From the cell containing the given text, extract its center point as (x, y) coordinate. 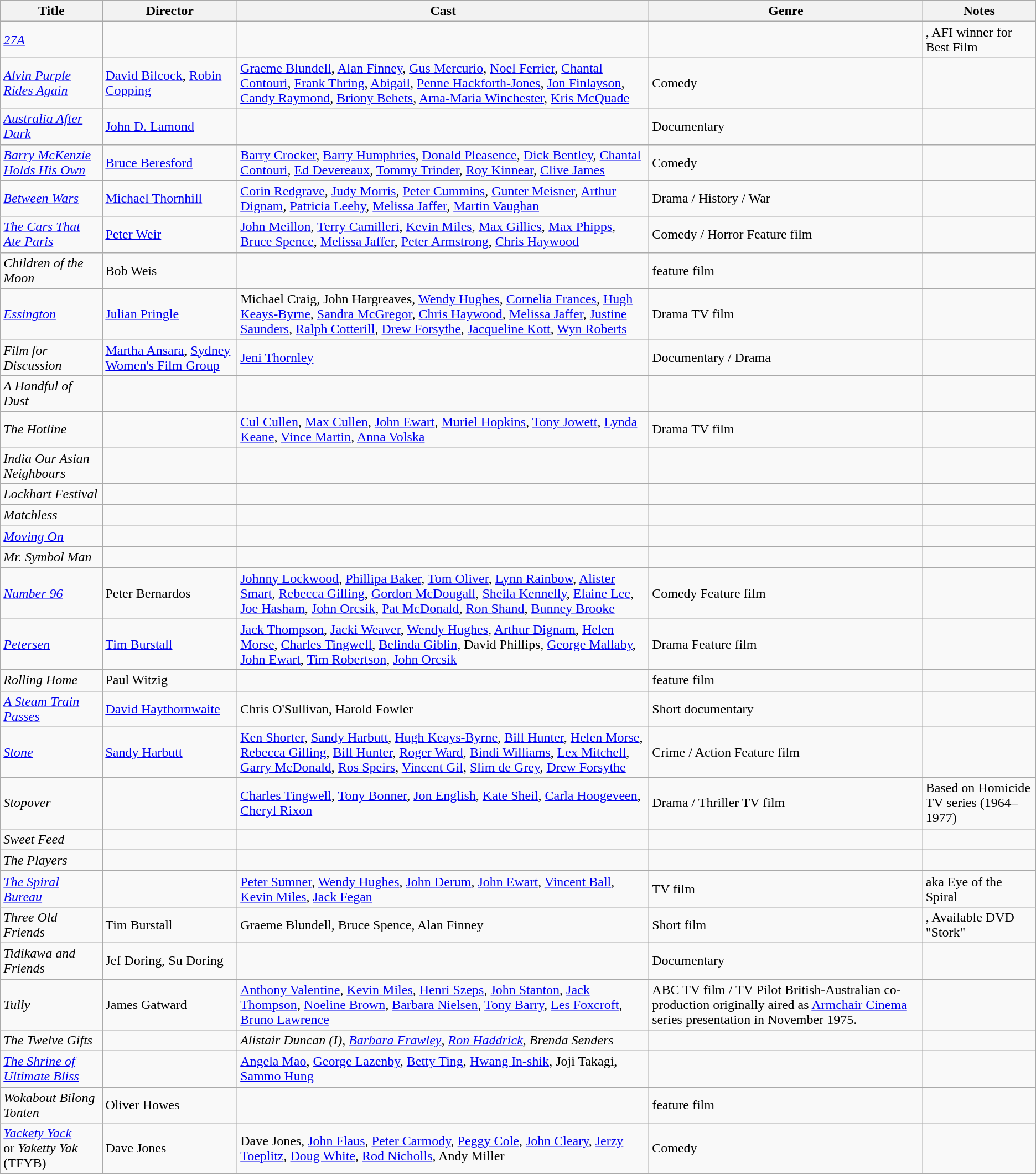
The Spiral Bureau (51, 889)
Comedy Feature film (786, 593)
, Available DVD "Stork" (979, 924)
Crime / Action Feature film (786, 752)
Lockhart Festival (51, 494)
Yackety Yackor Yaketty Yak (TFYB) (51, 1149)
Drama / Thriller TV film (786, 803)
Alvin Purple Rides Again (51, 83)
Film for Discussion (51, 358)
India Our Asian Neighbours (51, 465)
aka Eye of the Spiral (979, 889)
Children of the Moon (51, 270)
John D. Lamond (170, 126)
The Hotline (51, 430)
Between Wars (51, 198)
Bob Weis (170, 270)
A Steam Train Passes (51, 708)
Three Old Friends (51, 924)
Cast (443, 11)
James Gatward (170, 1004)
Michael Thornhill (170, 198)
Petersen (51, 644)
ABC TV film / TV Pilot British-Australian co-production originally aired as Armchair Cinema series presentation in November 1975. (786, 1004)
Anthony Valentine, Kevin Miles, Henri Szeps, John Stanton, Jack Thompson, Noeline Brown, Barbara Nielsen, Tony Barry, Les Foxcroft, Bruno Lawrence (443, 1004)
Stopover (51, 803)
Title (51, 11)
Peter Weir (170, 235)
Cul Cullen, Max Cullen, John Ewart, Muriel Hopkins, Tony Jowett, Lynda Keane, Vince Martin, Anna Volska (443, 430)
A Handful of Dust (51, 393)
Barry McKenzie Holds His Own (51, 163)
Based on Homicide TV series (1964–1977) (979, 803)
Peter Sumner, Wendy Hughes, John Derum, John Ewart, Vincent Ball, Kevin Miles, Jack Fegan (443, 889)
Dave Jones (170, 1149)
Angela Mao, George Lazenby, Betty Ting, Hwang In-shik, Joji Takagi, Sammo Hung (443, 1069)
Chris O'Sullivan, Harold Fowler (443, 708)
Julian Pringle (170, 314)
Charles Tingwell, Tony Bonner, Jon English, Kate Sheil, Carla Hoogeveen, Cheryl Rixon (443, 803)
Moving On (51, 536)
Short film (786, 924)
Jef Doring, Su Doring (170, 961)
The Twelve Gifts (51, 1041)
Paul Witzig (170, 680)
Tully (51, 1004)
Documentary / Drama (786, 358)
Peter Bernardos (170, 593)
Number 96 (51, 593)
Wokabout Bilong Tonten (51, 1105)
, AFI winner for Best Film (979, 40)
Graeme Blundell, Bruce Spence, Alan Finney (443, 924)
Comedy / Horror Feature film (786, 235)
David Bilcock, Robin Copping (170, 83)
John Meillon, Terry Camilleri, Kevin Miles, Max Gillies, Max Phipps, Bruce Spence, Melissa Jaffer, Peter Armstrong, Chris Haywood (443, 235)
David Haythornwaite (170, 708)
Barry Crocker, Barry Humphries, Donald Pleasence, Dick Bentley, Chantal Contouri, Ed Devereaux, Tommy Trinder, Roy Kinnear, Clive James (443, 163)
Australia After Dark (51, 126)
Short documentary (786, 708)
Genre (786, 11)
The Cars That Ate Paris (51, 235)
Drama Feature film (786, 644)
The Shrine of Ultimate Bliss (51, 1069)
Mr. Symbol Man (51, 557)
Martha Ansara, Sydney Women's Film Group (170, 358)
Essington (51, 314)
Sandy Harbutt (170, 752)
Stone (51, 752)
Dave Jones, John Flaus, Peter Carmody, Peggy Cole, John Cleary, Jerzy Toeplitz, Doug White, Rod Nicholls, Andy Miller (443, 1149)
Notes (979, 11)
Matchless (51, 515)
27A (51, 40)
Jeni Thornley (443, 358)
TV film (786, 889)
Bruce Beresford (170, 163)
Corin Redgrave, Judy Morris, Peter Cummins, Gunter Meisner, Arthur Dignam, Patricia Leehy, Melissa Jaffer, Martin Vaughan (443, 198)
Rolling Home (51, 680)
Oliver Howes (170, 1105)
Sweet Feed (51, 839)
Alistair Duncan (I), Barbara Frawley, Ron Haddrick, Brenda Senders (443, 1041)
Tidikawa and Friends (51, 961)
Drama / History / War (786, 198)
Director (170, 11)
The Players (51, 860)
